Extract the (X, Y) coordinate from the center of the cell holding the provided text.  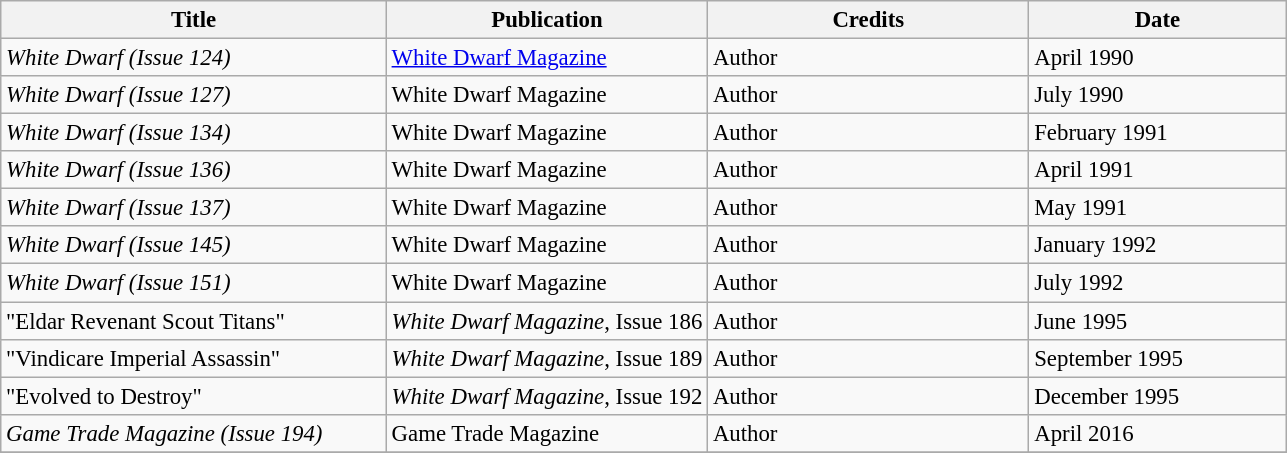
September 1995 (1158, 358)
White Dwarf (Issue 136) (194, 170)
Title (194, 20)
Publication (546, 20)
Credits (868, 20)
"Vindicare Imperial Assassin" (194, 358)
April 1991 (1158, 170)
"Eldar Revenant Scout Titans" (194, 321)
May 1991 (1158, 208)
December 1995 (1158, 396)
February 1991 (1158, 133)
White Dwarf Magazine, Issue 192 (546, 396)
"Evolved to Destroy" (194, 396)
White Dwarf Magazine, Issue 186 (546, 321)
Date (1158, 20)
White Dwarf (Issue 124) (194, 58)
Game Trade Magazine (Issue 194) (194, 433)
White Dwarf (Issue 127) (194, 95)
June 1995 (1158, 321)
April 2016 (1158, 433)
July 1990 (1158, 95)
White Dwarf (Issue 151) (194, 283)
White Dwarf (Issue 145) (194, 245)
Game Trade Magazine (546, 433)
January 1992 (1158, 245)
White Dwarf (Issue 134) (194, 133)
White Dwarf Magazine, Issue 189 (546, 358)
White Dwarf (Issue 137) (194, 208)
July 1992 (1158, 283)
April 1990 (1158, 58)
